Pinpoint the cell where the given text exists, returning its [X, Y] midpoint coordinate. 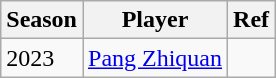
2023 [42, 58]
Player [154, 20]
Ref [252, 20]
Season [42, 20]
Pang Zhiquan [154, 58]
